Locate the cell with the specified text and output its [x, y] center coordinate. 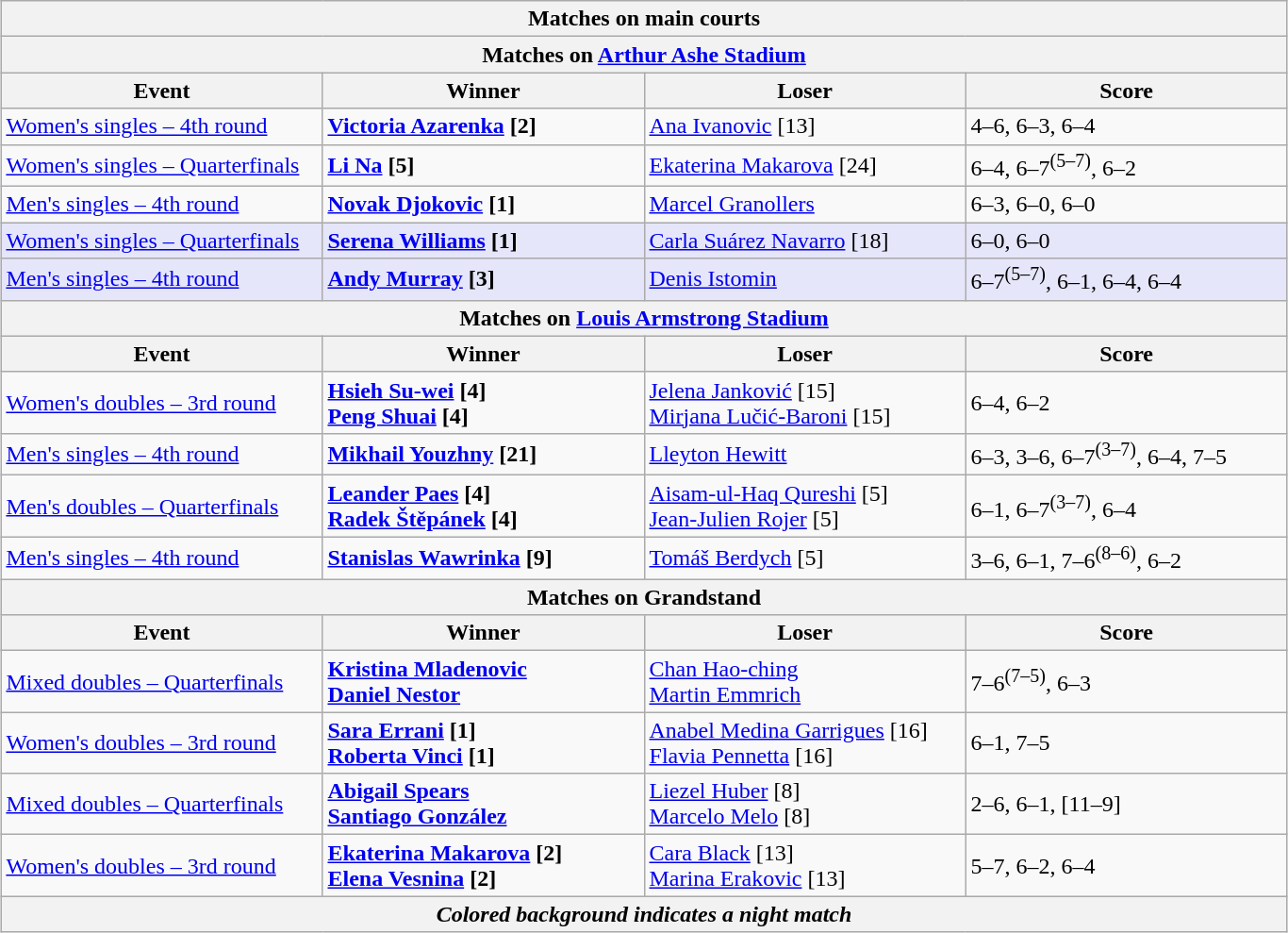
6–1, 6–7(3–7), 6–4 [1126, 506]
Aisam-ul-Haq Qureshi [5] Jean-Julien Rojer [5] [805, 506]
Hsieh Su-wei [4] Peng Shuai [4] [483, 402]
Li Na [5] [483, 166]
Abigail Spears Santiago González [483, 804]
6–3, 3–6, 6–7(3–7), 6–4, 7–5 [1126, 455]
Kristina Mladenovic Daniel Nestor [483, 681]
Matches on main courts [644, 19]
5–7, 6–2, 6–4 [1126, 866]
Men's doubles – Quarterfinals [162, 506]
Matches on Louis Armstrong Stadium [644, 318]
Novak Djokovic [1] [483, 205]
Sara Errani [1] Roberta Vinci [1] [483, 743]
Matches on Grandstand [644, 597]
6–1, 7–5 [1126, 743]
Matches on Arthur Ashe Stadium [644, 55]
Stanislas Wawrinka [9] [483, 558]
Liezel Huber [8] Marcelo Melo [8] [805, 804]
Leander Paes [4] Radek Štěpánek [4] [483, 506]
Victoria Azarenka [2] [483, 126]
Denis Istomin [805, 279]
Tomáš Berdych [5] [805, 558]
4–6, 6–3, 6–4 [1126, 126]
6–4, 6–2 [1126, 402]
Ekaterina Makarova [2] Elena Vesnina [2] [483, 866]
2–6, 6–1, [11–9] [1126, 804]
Andy Murray [3] [483, 279]
Chan Hao-ching Martin Emmrich [805, 681]
Jelena Janković [15] Mirjana Lučić-Baroni [15] [805, 402]
6–3, 6–0, 6–0 [1126, 205]
Ana Ivanovic [13] [805, 126]
Ekaterina Makarova [24] [805, 166]
Lleyton Hewitt [805, 455]
Colored background indicates a night match [644, 914]
6–0, 6–0 [1126, 241]
6–7(5–7), 6–1, 6–4, 6–4 [1126, 279]
6–4, 6–7(5–7), 6–2 [1126, 166]
Carla Suárez Navarro [18] [805, 241]
Mikhail Youzhny [21] [483, 455]
3–6, 6–1, 7–6(8–6), 6–2 [1126, 558]
Women's singles – 4th round [162, 126]
Anabel Medina Garrigues [16] Flavia Pennetta [16] [805, 743]
Cara Black [13] Marina Erakovic [13] [805, 866]
Marcel Granollers [805, 205]
7–6(7–5), 6–3 [1126, 681]
Serena Williams [1] [483, 241]
